Scan for the cell matching the given text and deliver its [X, Y] coordinate at center. 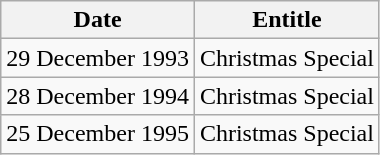
Entitle [286, 20]
Date [98, 20]
29 December 1993 [98, 58]
25 December 1995 [98, 134]
28 December 1994 [98, 96]
